Output the (X, Y) coordinate of the center of the cell containing the given text.  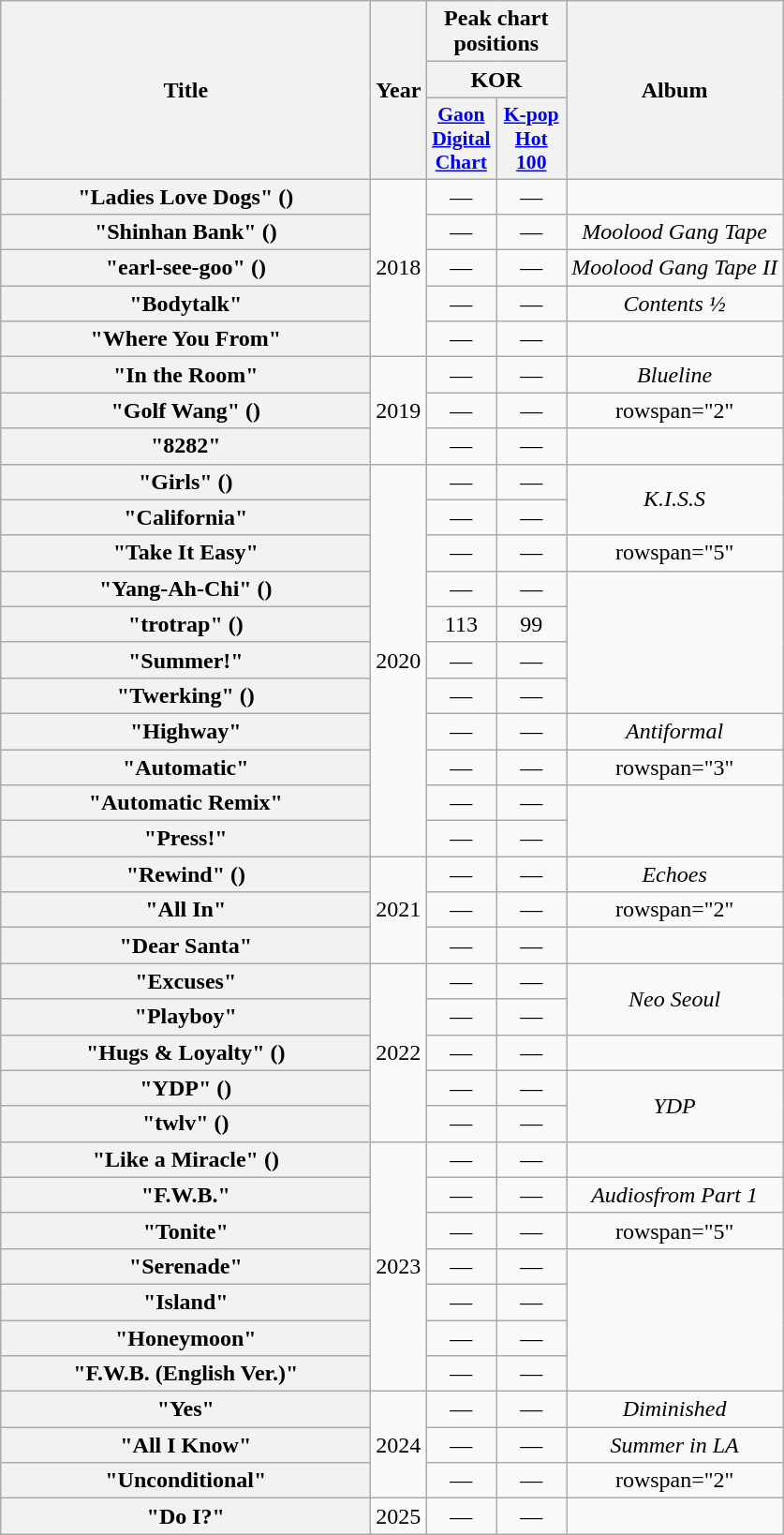
"Golf Wang" () (185, 410)
"Dear Santa" (185, 946)
"In the Room" (185, 375)
Year (399, 90)
Diminished (674, 1409)
Neo Seoul (674, 999)
"YDP" () (185, 1088)
Summer in LA (674, 1445)
"Rewind" () (185, 874)
"Excuses" (185, 981)
"Bodytalk" (185, 304)
"Do I?" (185, 1516)
"Serenade" (185, 1266)
2023 (399, 1266)
2020 (399, 660)
Moolood Gang Tape II (674, 268)
"trotrap" () (185, 624)
Antiformal (674, 731)
2025 (399, 1516)
2024 (399, 1445)
"Take It Easy" (185, 553)
"Island" (185, 1302)
2018 (399, 267)
Audiosfrom Part 1 (674, 1195)
"All In" (185, 910)
"F.W.B." (185, 1195)
Echoes (674, 874)
2022 (399, 1052)
"Where You From" (185, 339)
Blueline (674, 375)
"twlv" () (185, 1124)
"Press!" (185, 839)
"Shinhan Bank" () (185, 232)
"Girls" () (185, 482)
"Playboy" (185, 1017)
YDP (674, 1106)
Album (674, 90)
"California" (185, 517)
"Hugs & Loyalty" () (185, 1052)
"Twerking" () (185, 695)
Title (185, 90)
"Automatic Remix" (185, 803)
rowspan="3" (674, 767)
Gaon Digital Chart (461, 139)
"earl-see-goo" () (185, 268)
"Ladies Love Dogs" () (185, 196)
"8282" (185, 446)
K.I.S.S (674, 499)
"Highway" (185, 731)
"All I Know" (185, 1445)
99 (532, 624)
"Honeymoon" (185, 1337)
"Yes" (185, 1409)
2021 (399, 910)
113 (461, 624)
Contents ½ (674, 304)
2019 (399, 410)
"Yang-Ah-Chi" () (185, 589)
K-pop Hot 100 (532, 139)
"Like a Miracle" () (185, 1159)
"Tonite" (185, 1230)
Moolood Gang Tape (674, 232)
"Unconditional" (185, 1481)
"Automatic" (185, 767)
KOR (496, 80)
Peak chart positions (496, 32)
"Summer!" (185, 660)
"F.W.B. (English Ver.)" (185, 1374)
